Detect which cell encompasses the target text, then output its (x, y) center coordinate. 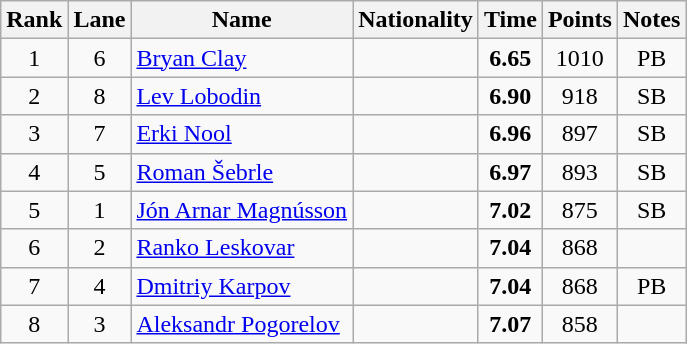
Aleksandr Pogorelov (242, 324)
Nationality (416, 20)
897 (580, 134)
875 (580, 210)
Points (580, 20)
Dmitriy Karpov (242, 286)
Jón Arnar Magnússon (242, 210)
Rank (34, 20)
Bryan Clay (242, 58)
Time (510, 20)
918 (580, 96)
7.02 (510, 210)
6.65 (510, 58)
Lev Lobodin (242, 96)
6.96 (510, 134)
858 (580, 324)
6.90 (510, 96)
7.07 (510, 324)
Name (242, 20)
Lane (100, 20)
Erki Nool (242, 134)
893 (580, 172)
Roman Šebrle (242, 172)
Notes (651, 20)
Ranko Leskovar (242, 248)
1010 (580, 58)
6.97 (510, 172)
